Provide the [x, y] coordinate of the cell's center where the given text is located.  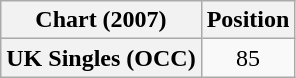
UK Singles (OCC) [101, 58]
Chart (2007) [101, 20]
85 [248, 58]
Position [248, 20]
